Output the [X, Y] coordinate of the center of the cell containing the given text.  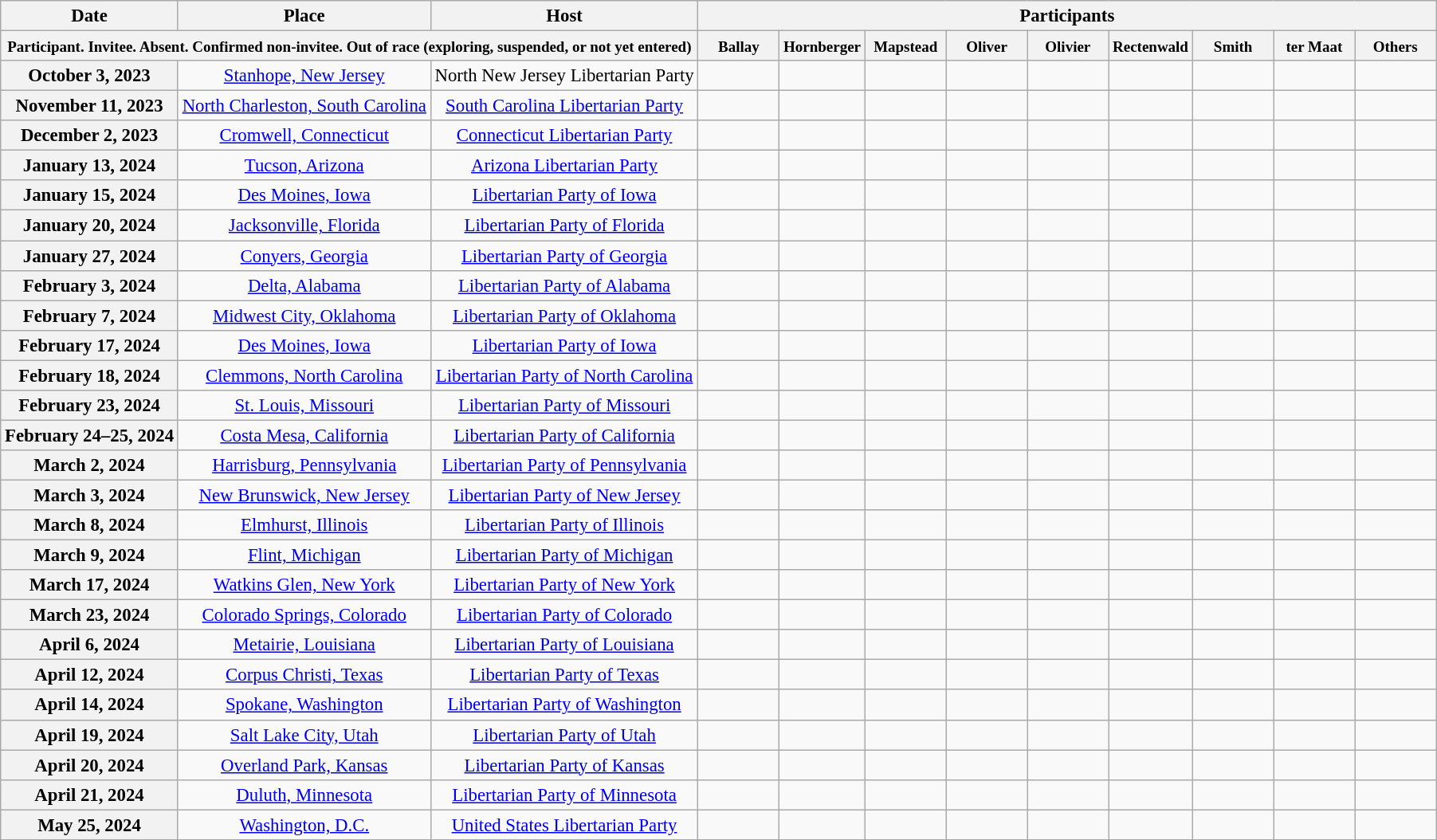
Delta, Alabama [304, 285]
January 13, 2024 [89, 166]
Others [1396, 46]
Oliver [987, 46]
South Carolina Libertarian Party [564, 106]
Stanhope, New Jersey [304, 76]
November 11, 2023 [89, 106]
Libertarian Party of Washington [564, 705]
Harrisburg, Pennsylvania [304, 465]
Colorado Springs, Colorado [304, 615]
March 2, 2024 [89, 465]
Washington, D.C. [304, 825]
February 23, 2024 [89, 406]
February 3, 2024 [89, 285]
October 3, 2023 [89, 76]
April 6, 2024 [89, 645]
Libertarian Party of Texas [564, 675]
April 19, 2024 [89, 735]
Libertarian Party of Kansas [564, 765]
Arizona Libertarian Party [564, 166]
March 9, 2024 [89, 555]
Smith [1233, 46]
Libertarian Party of New Jersey [564, 495]
New Brunswick, New Jersey [304, 495]
March 17, 2024 [89, 585]
Costa Mesa, California [304, 435]
Libertarian Party of Florida [564, 226]
May 25, 2024 [89, 825]
Libertarian Party of Louisiana [564, 645]
Spokane, Washington [304, 705]
March 23, 2024 [89, 615]
Libertarian Party of Michigan [564, 555]
Watkins Glen, New York [304, 585]
April 12, 2024 [89, 675]
Libertarian Party of Georgia [564, 256]
April 20, 2024 [89, 765]
Libertarian Party of Pennsylvania [564, 465]
Libertarian Party of California [564, 435]
January 27, 2024 [89, 256]
Jacksonville, Florida [304, 226]
Libertarian Party of Utah [564, 735]
United States Libertarian Party [564, 825]
Duluth, Minnesota [304, 795]
Participant. Invitee. Absent. Confirmed non-invitee. Out of race (exploring, suspended, or not yet entered) [349, 46]
Hornberger [823, 46]
Corpus Christi, Texas [304, 675]
Host [564, 16]
Metairie, Louisiana [304, 645]
March 3, 2024 [89, 495]
April 21, 2024 [89, 795]
ter Maat [1314, 46]
January 15, 2024 [89, 195]
February 18, 2024 [89, 375]
North Charleston, South Carolina [304, 106]
Overland Park, Kansas [304, 765]
Elmhurst, Illinois [304, 525]
Place [304, 16]
Midwest City, Oklahoma [304, 316]
Connecticut Libertarian Party [564, 135]
Flint, Michigan [304, 555]
April 14, 2024 [89, 705]
Participants [1067, 16]
December 2, 2023 [89, 135]
St. Louis, Missouri [304, 406]
Libertarian Party of Oklahoma [564, 316]
January 20, 2024 [89, 226]
March 8, 2024 [89, 525]
Salt Lake City, Utah [304, 735]
Libertarian Party of Alabama [564, 285]
Date [89, 16]
North New Jersey Libertarian Party [564, 76]
February 7, 2024 [89, 316]
February 17, 2024 [89, 345]
Conyers, Georgia [304, 256]
Libertarian Party of Missouri [564, 406]
Libertarian Party of Colorado [564, 615]
Libertarian Party of New York [564, 585]
Libertarian Party of Minnesota [564, 795]
Mapstead [905, 46]
Tucson, Arizona [304, 166]
February 24–25, 2024 [89, 435]
Ballay [739, 46]
Rectenwald [1151, 46]
Libertarian Party of Illinois [564, 525]
Olivier [1068, 46]
Libertarian Party of North Carolina [564, 375]
Cromwell, Connecticut [304, 135]
Clemmons, North Carolina [304, 375]
